Identify which cell holds the provided text, then report its (x, y) central coordinate. 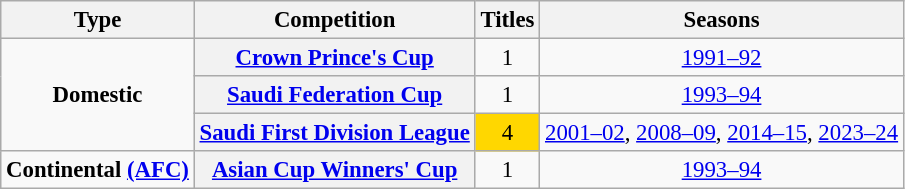
Saudi Federation Cup (334, 95)
Competition (334, 20)
2001–02, 2008–09, 2014–15, 2023–24 (722, 133)
Titles (508, 20)
Type (98, 20)
Continental (AFC) (98, 170)
Saudi First Division League (334, 133)
Crown Prince's Cup (334, 58)
Domestic (98, 96)
1991–92 (722, 58)
4 (508, 133)
Asian Cup Winners' Cup (334, 170)
Seasons (722, 20)
